Locate the cell with the specified text and output its (x, y) center coordinate. 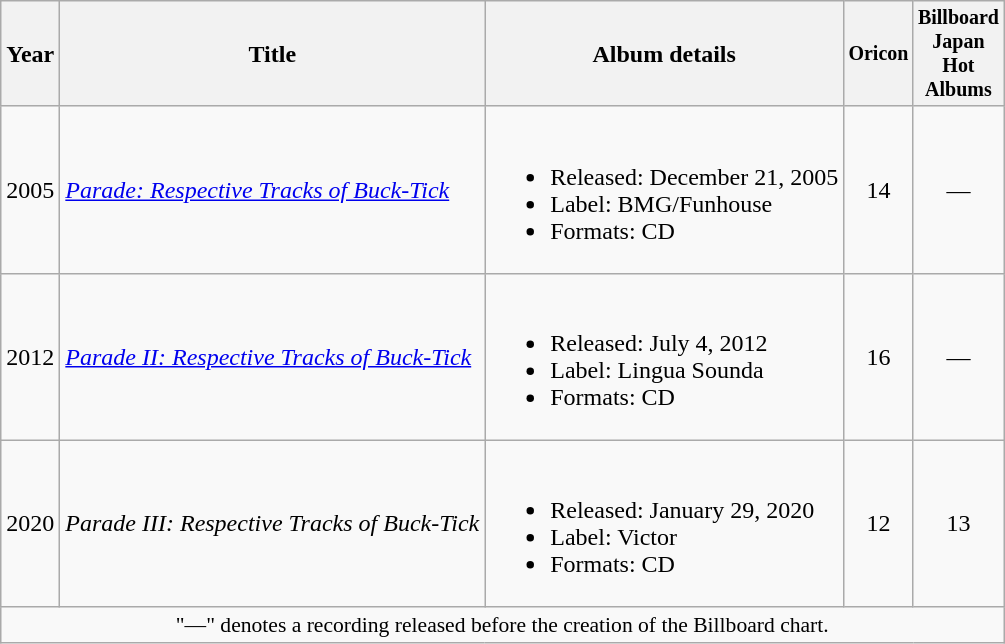
"—" denotes a recording released before the creation of the Billboard chart. (502, 625)
Billboard JapanHot Albums (958, 54)
2020 (30, 524)
Parade II: Respective Tracks of Buck-Tick (272, 356)
Title (272, 54)
Parade: Respective Tracks of Buck-Tick (272, 190)
14 (878, 190)
13 (958, 524)
16 (878, 356)
Released: December 21, 2005Label: BMG/FunhouseFormats: CD (664, 190)
12 (878, 524)
Oricon (878, 54)
Album details (664, 54)
2005 (30, 190)
Released: July 4, 2012Label: Lingua SoundaFormats: CD (664, 356)
2012 (30, 356)
Released: January 29, 2020Label: VictorFormats: CD (664, 524)
Parade III: Respective Tracks of Buck-Tick (272, 524)
Year (30, 54)
